Detect which cell encompasses the target text, then output its [x, y] center coordinate. 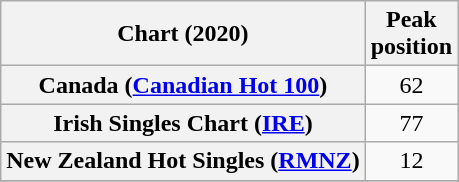
Peak position [411, 34]
Canada (Canadian Hot 100) [183, 85]
Irish Singles Chart (IRE) [183, 123]
77 [411, 123]
New Zealand Hot Singles (RMNZ) [183, 161]
Chart (2020) [183, 34]
12 [411, 161]
62 [411, 85]
